From the cell containing the given text, extract its center point as [X, Y] coordinate. 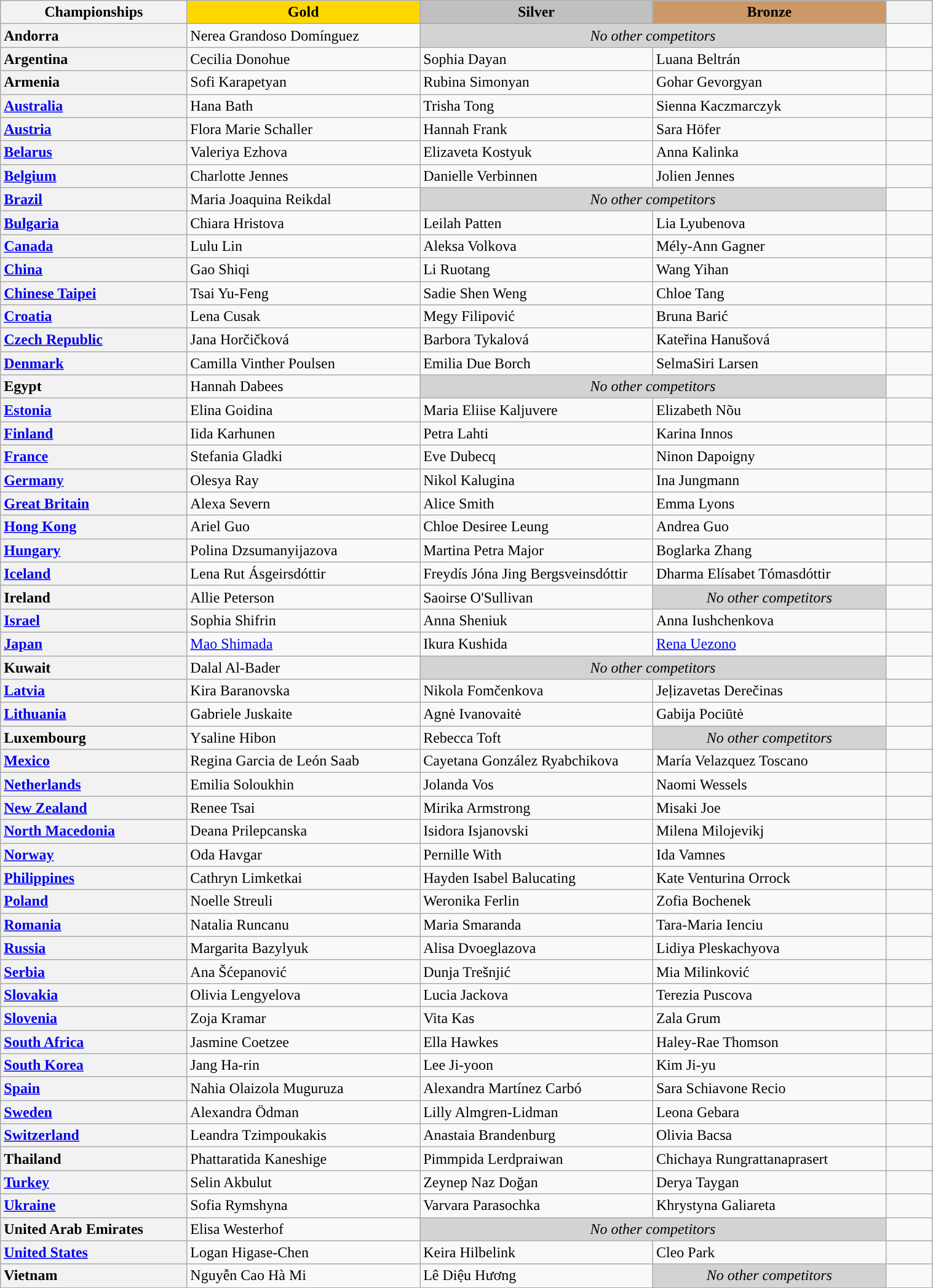
Olivia Bacsa [769, 1136]
Petra Lahti [536, 433]
Switzerland [93, 1136]
Danielle Verbinnen [536, 176]
Great Britain [93, 504]
Austria [93, 129]
Camilla Vinther Poulsen [304, 363]
Cecilia Donohue [304, 59]
Argentina [93, 59]
Allie Peterson [304, 597]
Croatia [93, 317]
Emilia Due Borch [536, 363]
Polina Dzsumanyijazova [304, 550]
Chloe Tang [769, 293]
South Korea [93, 1065]
Luana Beltrán [769, 59]
Japan [93, 644]
Rebecca Toft [536, 738]
Olivia Lengyelova [304, 995]
Sadie Shen Weng [536, 293]
Gold [304, 12]
Sophia Shifrin [304, 620]
Jolien Jennes [769, 176]
Weronika Ferlin [536, 901]
Aleksa Volkova [536, 246]
Rena Uezono [769, 644]
Maria Smaranda [536, 925]
Bulgaria [93, 223]
France [93, 457]
Naomi Wessels [769, 784]
Ida Vamnes [769, 855]
Alexa Severn [304, 504]
Mexico [93, 761]
Nerea Grandoso Domínguez [304, 36]
Sofi Karapetyan [304, 82]
Australia [93, 106]
Terezia Puscova [769, 995]
Deana Prilepcanska [304, 831]
Vietnam [93, 1276]
Alice Smith [536, 504]
Andrea Guo [769, 527]
Chloe Desiree Leung [536, 527]
Dalal Al-Bader [304, 667]
Sofia Rymshyna [304, 1206]
Kateřina Hanušová [769, 340]
Stefania Gladki [304, 457]
Anna Kalinka [769, 152]
Luxembourg [93, 738]
Germany [93, 480]
Romania [93, 925]
Emilia Soloukhin [304, 784]
Slovakia [93, 995]
Ana Šćepanović [304, 971]
Jana Horčičková [304, 340]
Rubina Simonyan [536, 82]
Hayden Isabel Balucating [536, 878]
Netherlands [93, 784]
Mély-Ann Gagner [769, 246]
Belarus [93, 152]
Jolanda Vos [536, 784]
Trisha Tong [536, 106]
Slovenia [93, 1018]
Spain [93, 1089]
Bronze [769, 12]
Mirika Armstrong [536, 808]
Isidora Isjanovski [536, 831]
Valeriya Ezhova [304, 152]
Flora Marie Schaller [304, 129]
Iida Karhunen [304, 433]
Saoirse O'Sullivan [536, 597]
Gabija Pociūtė [769, 714]
Lucia Jackova [536, 995]
Phattaratida Kaneshige [304, 1159]
New Zealand [93, 808]
Lithuania [93, 714]
Iceland [93, 574]
Jang Ha-rin [304, 1065]
Ninon Dapoigny [769, 457]
Maria Eliise Kaljuvere [536, 410]
Selin Akbulut [304, 1182]
Nguyễn Cao Hà Mi [304, 1276]
Alisa Dvoeglazova [536, 948]
Lee Ji-yoon [536, 1065]
Haley-Rae Thomson [769, 1042]
Turkey [93, 1182]
Championships [93, 12]
Kim Ji-yu [769, 1065]
Philippines [93, 878]
Leilah Patten [536, 223]
Olesya Ray [304, 480]
Emma Lyons [769, 504]
Noelle Streuli [304, 901]
Kuwait [93, 667]
Jasmine Coetzee [304, 1042]
Jeļizavetas Derečinas [769, 691]
Belgium [93, 176]
Charlotte Jennes [304, 176]
Lena Rut Ásgeirsdóttir [304, 574]
Regina Garcia de León Saab [304, 761]
Martina Petra Major [536, 550]
Lia Lyubenova [769, 223]
Pernille With [536, 855]
Andorra [93, 36]
Sophia Dayan [536, 59]
Dharma Elísabet Tómasdóttir [769, 574]
Mia Milinković [769, 971]
Leandra Tzimpoukakis [304, 1136]
SelmaSiri Larsen [769, 363]
United States [93, 1252]
Nahia Olaizola Muguruza [304, 1089]
Logan Higase-Chen [304, 1252]
Milena Milojevikj [769, 831]
Chinese Taipei [93, 293]
Poland [93, 901]
Hannah Frank [536, 129]
Li Ruotang [536, 269]
Hannah Dabees [304, 387]
Tara-Maria Ienciu [769, 925]
Ina Jungmann [769, 480]
Gohar Gevorgyan [769, 82]
Alexandra Martínez Carbó [536, 1089]
Anastaia Brandenburg [536, 1136]
Zeynep Naz Doğan [536, 1182]
Anna Iushchenkova [769, 620]
Brazil [93, 199]
Alexandra Ödman [304, 1112]
Estonia [93, 410]
Dunja Trešnjić [536, 971]
Chichaya Rungrattanaprasert [769, 1159]
Russia [93, 948]
Nikola Fomčenkova [536, 691]
María Velazquez Toscano [769, 761]
Agnė Ivanovaitė [536, 714]
Hong Kong [93, 527]
Elisa Westerhof [304, 1229]
Gao Shiqi [304, 269]
Silver [536, 12]
Tsai Yu-Feng [304, 293]
Natalia Runcanu [304, 925]
Khrystyna Galiareta [769, 1206]
Norway [93, 855]
Latvia [93, 691]
North Macedonia [93, 831]
Mao Shimada [304, 644]
Zoja Kramar [304, 1018]
Sara Höfer [769, 129]
South Africa [93, 1042]
Barbora Tykalová [536, 340]
Varvara Parasochka [536, 1206]
Canada [93, 246]
Keira Hilbelink [536, 1252]
Ukraine [93, 1206]
Megy Filipović [536, 317]
United Arab Emirates [93, 1229]
Derya Taygan [769, 1182]
Chiara Hristova [304, 223]
Cleo Park [769, 1252]
Elizaveta Kostyuk [536, 152]
Freydís Jóna Jing Bergsveinsdóttir [536, 574]
Lilly Almgren-Lidman [536, 1112]
Maria Joaquina Reikdal [304, 199]
Oda Havgar [304, 855]
Ireland [93, 597]
Serbia [93, 971]
Karina Innos [769, 433]
Hungary [93, 550]
Elina Goidina [304, 410]
Lulu Lin [304, 246]
Wang Yihan [769, 269]
Ariel Guo [304, 527]
Armenia [93, 82]
Gabriele Juskaite [304, 714]
Ikura Kushida [536, 644]
Margarita Bazylyuk [304, 948]
Ella Hawkes [536, 1042]
Lena Cusak [304, 317]
Vita Kas [536, 1018]
Sienna Kaczmarczyk [769, 106]
China [93, 269]
Cayetana González Ryabchikova [536, 761]
Finland [93, 433]
Hana Bath [304, 106]
Pimmpida Lerdpraiwan [536, 1159]
Renee Tsai [304, 808]
Sweden [93, 1112]
Israel [93, 620]
Leona Gebara [769, 1112]
Denmark [93, 363]
Czech Republic [93, 340]
Elizabeth Nõu [769, 410]
Lê Diệu Hương [536, 1276]
Zala Grum [769, 1018]
Kate Venturina Orrock [769, 878]
Zofia Bochenek [769, 901]
Misaki Joe [769, 808]
Sara Schiavone Recio [769, 1089]
Kira Baranovska [304, 691]
Lidiya Pleskachyova [769, 948]
Cathryn Limketkai [304, 878]
Ysaline Hibon [304, 738]
Eve Dubecq [536, 457]
Nikol Kalugina [536, 480]
Bruna Barić [769, 317]
Boglarka Zhang [769, 550]
Anna Sheniuk [536, 620]
Egypt [93, 387]
Thailand [93, 1159]
